Search for the cell housing the specified text and yield its (x, y) center coordinate. 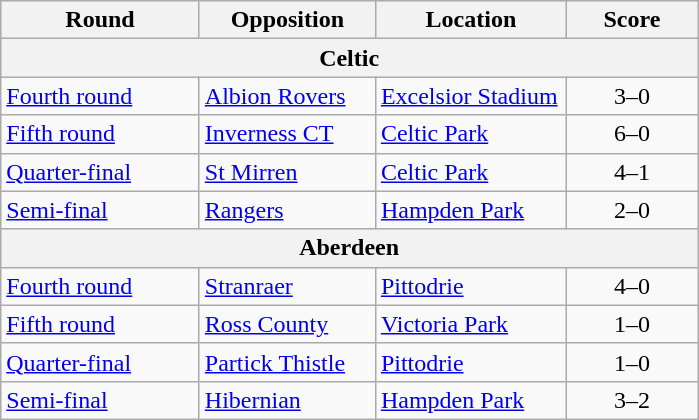
Excelsior Stadium (470, 96)
4–0 (632, 286)
4–1 (632, 172)
Partick Thistle (287, 362)
Inverness CT (287, 134)
St Mirren (287, 172)
2–0 (632, 210)
Opposition (287, 20)
Round (100, 20)
3–2 (632, 400)
Celtic (350, 58)
Albion Rovers (287, 96)
6–0 (632, 134)
Aberdeen (350, 248)
Hibernian (287, 400)
Score (632, 20)
Location (470, 20)
Stranraer (287, 286)
3–0 (632, 96)
Ross County (287, 324)
Victoria Park (470, 324)
Rangers (287, 210)
